Search for the cell housing the specified text and yield its (x, y) center coordinate. 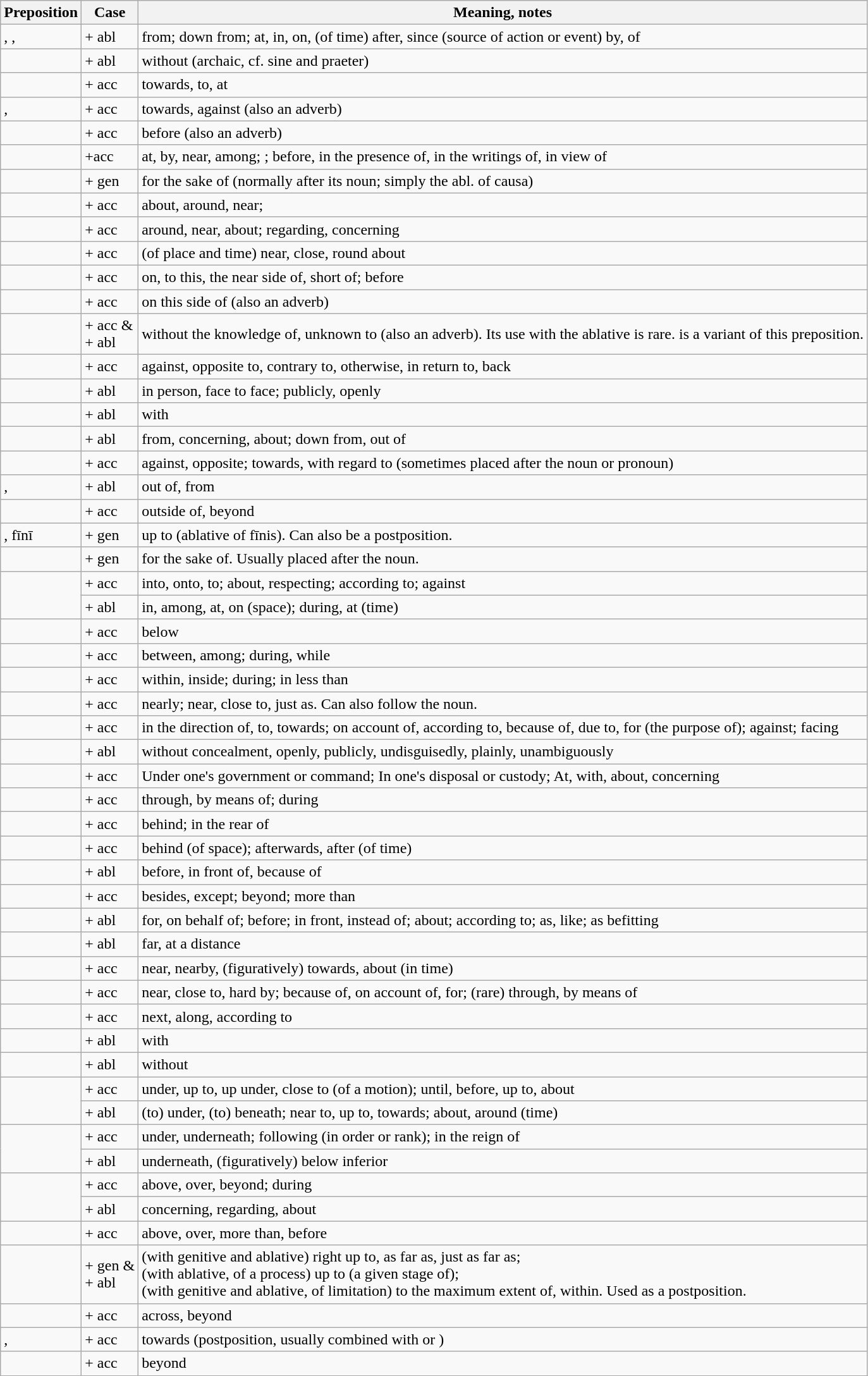
+acc (110, 157)
behind (of space); afterwards, after (of time) (503, 848)
around, near, about; regarding, concerning (503, 229)
towards, to, at (503, 85)
concerning, regarding, about (503, 1209)
above, over, more than, before (503, 1233)
without (archaic, cf. sine and praeter) (503, 61)
for the sake of (normally after its noun; simply the abl. of causa) (503, 181)
below (503, 631)
+ gen &+ abl (110, 1274)
before (also an adverb) (503, 133)
(to) under, (to) beneath; near to, up to, towards; about, around (time) (503, 1113)
out of, from (503, 487)
underneath, (figuratively) below inferior (503, 1161)
, , (41, 37)
Preposition (41, 13)
+ acc &+ abl (110, 334)
under, underneath; following (in order or rank); in the reign of (503, 1137)
from; down from; at, in, on, (of time) after, since (source of action or event) by, of (503, 37)
about, around, near; (503, 205)
at, by, near, among; ; before, in the presence of, in the writings of, in view of (503, 157)
besides, except; beyond; more than (503, 896)
across, beyond (503, 1315)
from, concerning, about; down from, out of (503, 439)
for the sake of. Usually placed after the noun. (503, 559)
outside of, beyond (503, 511)
, fīnī (41, 535)
without concealment, openly, publicly, undisguisedly, plainly, unambiguously (503, 752)
on this side of (also an adverb) (503, 302)
towards, against (also an adverb) (503, 109)
above, over, beyond; during (503, 1185)
in person, face to face; publicly, openly (503, 391)
on, to this, the near side of, short of; before (503, 277)
without the knowledge of, unknown to (also an adverb). Its use with the ablative is rare. is a variant of this preposition. (503, 334)
through, by means of; during (503, 800)
towards (postposition, usually combined with or ) (503, 1339)
behind; in the rear of (503, 824)
into, onto, to; about, respecting; according to; against (503, 583)
under, up to, up under, close to (of a motion); until, before, up to, about (503, 1088)
Case (110, 13)
(of place and time) near, close, round about (503, 253)
far, at a distance (503, 944)
Meaning, notes (503, 13)
in the direction of, to, towards; on account of, according to, because of, due to, for (the purpose of); against; facing (503, 728)
in, among, at, on (space); during, at (time) (503, 607)
near, nearby, (figuratively) towards, about (in time) (503, 968)
within, inside; during; in less than (503, 679)
without (503, 1064)
beyond (503, 1363)
near, close to, hard by; because of, on account of, for; (rare) through, by means of (503, 992)
against, opposite to, contrary to, otherwise, in return to, back (503, 367)
up to (ablative of fīnis). Can also be a postposition. (503, 535)
against, opposite; towards, with regard to (sometimes placed after the noun or pronoun) (503, 463)
for, on behalf of; before; in front, instead of; about; according to; as, like; as befitting (503, 920)
next, along, according to (503, 1016)
between, among; during, while (503, 655)
nearly; near, close to, just as. Can also follow the noun. (503, 704)
Under one's government or command; In one's disposal or custody; At, with, about, concerning (503, 776)
before, in front of, because of (503, 872)
